Return (x, y) of the center of cell containing provided text 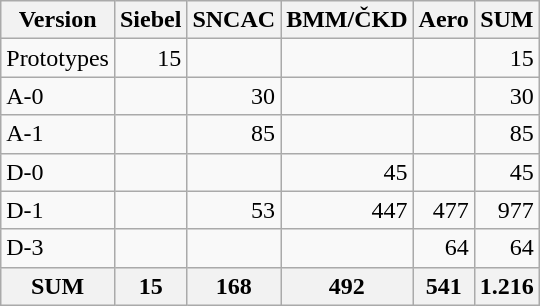
53 (234, 210)
1.216 (506, 286)
Siebel (150, 20)
D-0 (58, 172)
D-1 (58, 210)
Prototypes (58, 58)
A-1 (58, 134)
A-0 (58, 96)
Version (58, 20)
SNCAC (234, 20)
977 (506, 210)
D-3 (58, 248)
541 (444, 286)
447 (347, 210)
168 (234, 286)
BMM/ČKD (347, 20)
Aero (444, 20)
477 (444, 210)
492 (347, 286)
